Pinpoint the cell where the given text exists, returning its (X, Y) midpoint coordinate. 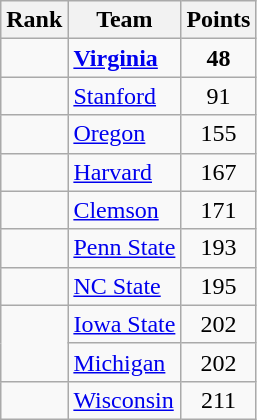
155 (218, 134)
Clemson (124, 210)
Points (218, 20)
Wisconsin (124, 400)
211 (218, 400)
91 (218, 96)
Oregon (124, 134)
193 (218, 248)
171 (218, 210)
Iowa State (124, 324)
Virginia (124, 58)
195 (218, 286)
Harvard (124, 172)
Michigan (124, 362)
Team (124, 20)
Stanford (124, 96)
Penn State (124, 248)
48 (218, 58)
Rank (34, 20)
167 (218, 172)
NC State (124, 286)
